From the cell containing the given text, extract its center point as (X, Y) coordinate. 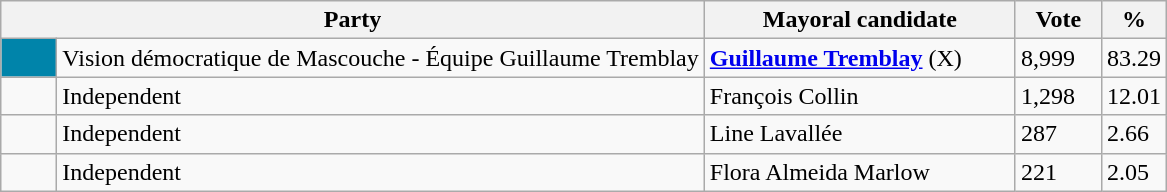
Line Lavallée (860, 134)
1,298 (1058, 96)
287 (1058, 134)
12.01 (1134, 96)
Flora Almeida Marlow (860, 172)
Party (353, 20)
2.66 (1134, 134)
2.05 (1134, 172)
François Collin (860, 96)
8,999 (1058, 58)
Vote (1058, 20)
Mayoral candidate (860, 20)
221 (1058, 172)
83.29 (1134, 58)
Vision démocratique de Mascouche - Équipe Guillaume Tremblay (380, 58)
Guillaume Tremblay (X) (860, 58)
% (1134, 20)
